Find where the given text appears and provide that cell's center as (x, y) coordinate. 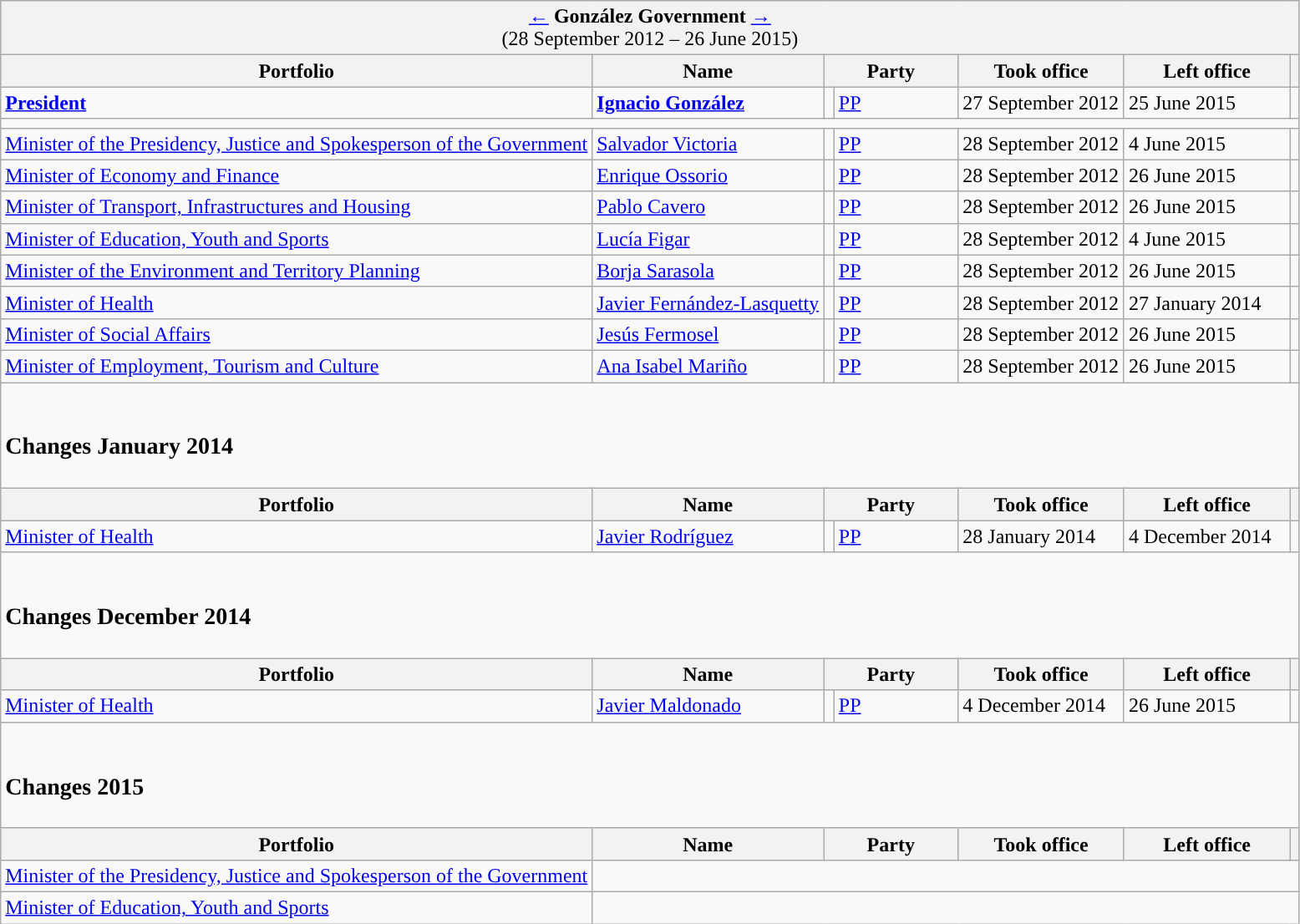
Ignacio González (708, 103)
27 January 2014 (1206, 302)
Changes December 2014 (650, 605)
Changes 2015 (650, 775)
Changes January 2014 (650, 436)
Ana Isabel Mariño (708, 366)
Javier Fernández-Lasquetty (708, 302)
President (297, 103)
Salvador Victoria (708, 144)
Javier Maldonado (708, 706)
Pablo Cavero (708, 207)
Minister of the Environment and Territory Planning (297, 271)
← González Government →(28 September 2012 – 26 June 2015) (650, 28)
28 January 2014 (1041, 536)
Enrique Ossorio (708, 175)
Borja Sarasola (708, 271)
Minister of Employment, Tourism and Culture (297, 366)
Javier Rodríguez (708, 536)
Minister of Economy and Finance (297, 175)
Minister of Social Affairs (297, 334)
25 June 2015 (1206, 103)
Lucía Figar (708, 239)
Minister of Transport, Infrastructures and Housing (297, 207)
Jesús Fermosel (708, 334)
27 September 2012 (1041, 103)
